Capture the cell that displays the provided text and extract its [x, y] central coordinate. 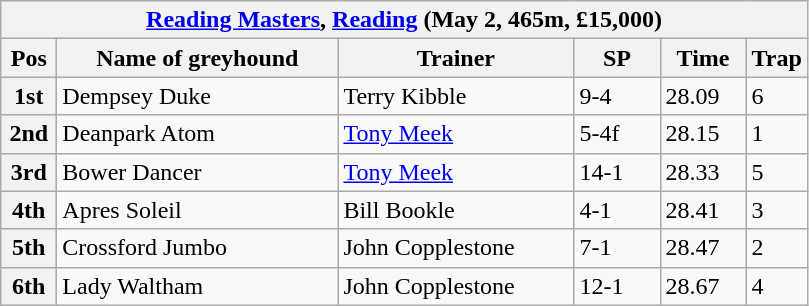
Pos [29, 58]
Crossford Jumbo [198, 248]
9-4 [617, 96]
Bill Bookle [456, 210]
5 [776, 172]
28.41 [703, 210]
14-1 [617, 172]
3 [776, 210]
Deanpark Atom [198, 134]
28.15 [703, 134]
12-1 [617, 286]
28.09 [703, 96]
7-1 [617, 248]
5-4f [617, 134]
28.67 [703, 286]
SP [617, 58]
3rd [29, 172]
2 [776, 248]
Reading Masters, Reading (May 2, 465m, £15,000) [404, 20]
4-1 [617, 210]
Apres Soleil [198, 210]
1st [29, 96]
6 [776, 96]
28.47 [703, 248]
Bower Dancer [198, 172]
Lady Waltham [198, 286]
Trainer [456, 58]
Name of greyhound [198, 58]
Terry Kibble [456, 96]
4th [29, 210]
4 [776, 286]
6th [29, 286]
Time [703, 58]
5th [29, 248]
2nd [29, 134]
28.33 [703, 172]
1 [776, 134]
Dempsey Duke [198, 96]
Trap [776, 58]
